Provide the [X, Y] coordinate of the cell's center where the given text is located.  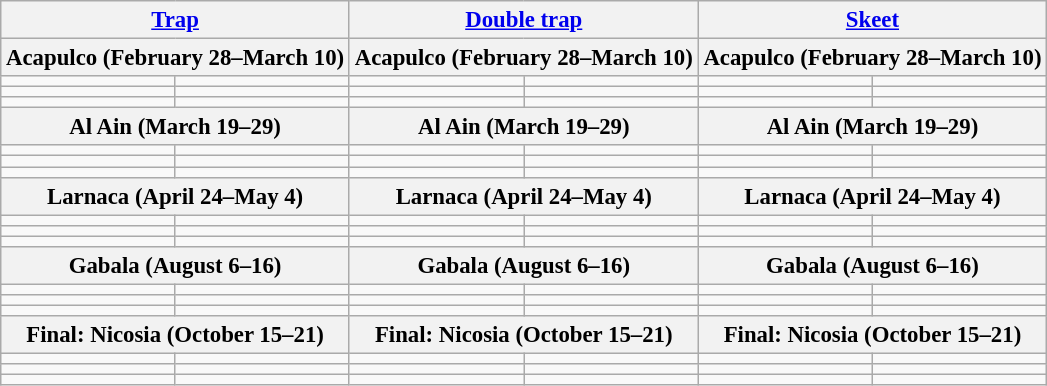
Double trap [524, 20]
Skeet [872, 20]
Trap [176, 20]
